Detect which cell encompasses the target text, then output its [x, y] center coordinate. 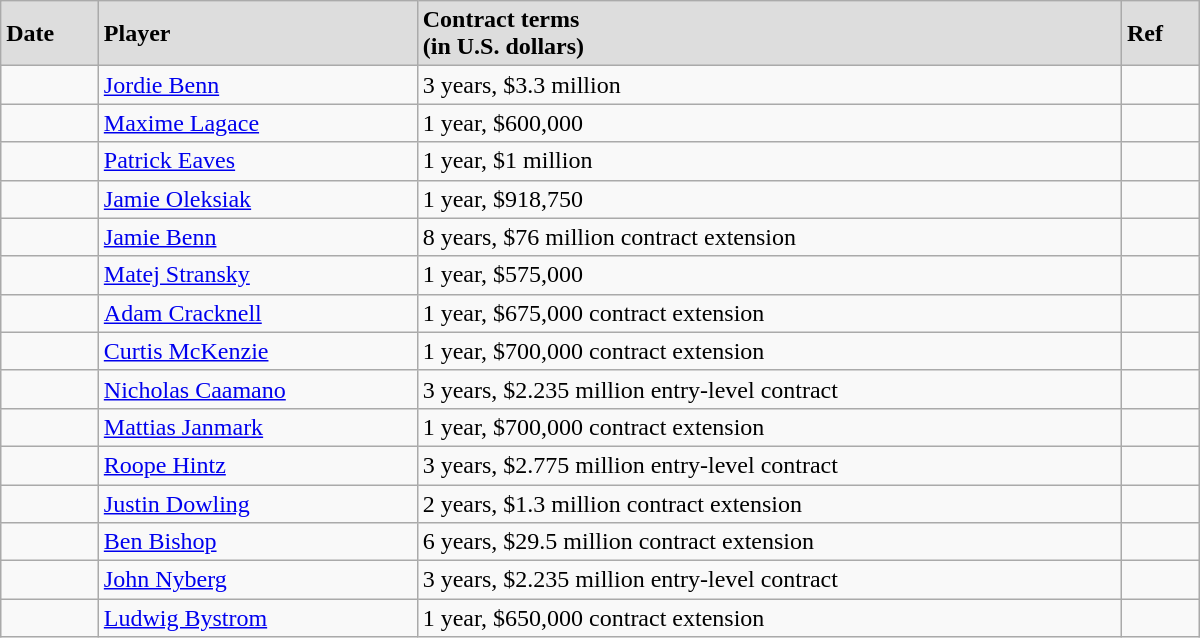
Player [258, 34]
Jamie Benn [258, 237]
8 years, $76 million contract extension [769, 237]
1 year, $675,000 contract extension [769, 313]
Patrick Eaves [258, 161]
1 year, $918,750 [769, 199]
Jamie Oleksiak [258, 199]
6 years, $29.5 million contract extension [769, 542]
Curtis McKenzie [258, 351]
Maxime Lagace [258, 123]
1 year, $650,000 contract extension [769, 618]
2 years, $1.3 million contract extension [769, 503]
Contract terms(in U.S. dollars) [769, 34]
Mattias Janmark [258, 427]
Nicholas Caamano [258, 389]
Ref [1161, 34]
Ben Bishop [258, 542]
Adam Cracknell [258, 313]
Date [50, 34]
3 years, $3.3 million [769, 85]
1 year, $1 million [769, 161]
Justin Dowling [258, 503]
Ludwig Bystrom [258, 618]
3 years, $2.775 million entry-level contract [769, 465]
Roope Hintz [258, 465]
1 year, $600,000 [769, 123]
John Nyberg [258, 580]
1 year, $575,000 [769, 275]
Matej Stransky [258, 275]
Jordie Benn [258, 85]
